Find where the given text appears and provide that cell's center as [X, Y] coordinate. 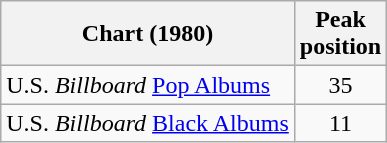
11 [340, 123]
U.S. Billboard Black Albums [148, 123]
U.S. Billboard Pop Albums [148, 85]
35 [340, 85]
Peakposition [340, 34]
Chart (1980) [148, 34]
